Search for the cell housing the specified text and yield its [X, Y] center coordinate. 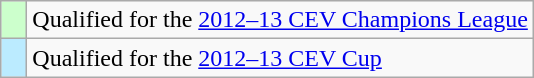
Qualified for the 2012–13 CEV Champions League [280, 20]
Qualified for the 2012–13 CEV Cup [280, 58]
